For the text-containing cell, return its midpoint in (x, y) coordinate format. 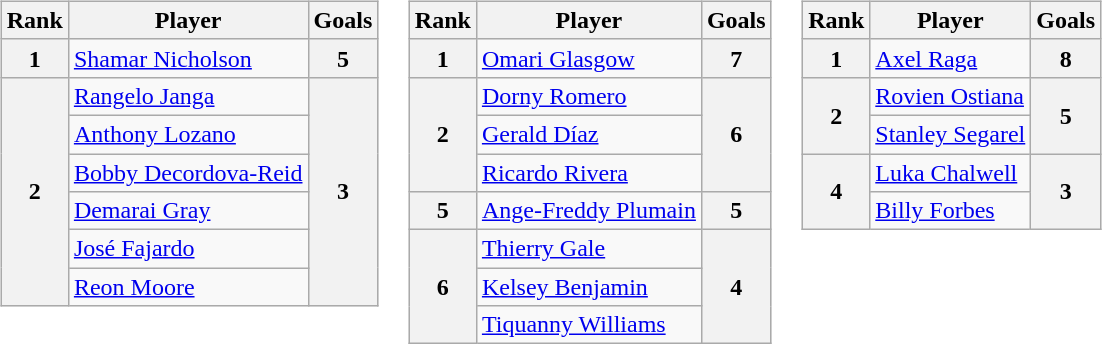
Axel Raga (950, 58)
Bobby Decordova-Reid (188, 173)
Rangelo Janga (188, 96)
Billy Forbes (950, 211)
Anthony Lozano (188, 134)
Tiquanny Williams (588, 325)
Rovien Ostiana (950, 96)
Omari Glasgow (588, 58)
Ricardo Rivera (588, 173)
7 (736, 58)
Dorny Romero (588, 96)
Stanley Segarel (950, 134)
Reon Moore (188, 287)
Gerald Díaz (588, 134)
Ange-Freddy Plumain (588, 211)
Kelsey Benjamin (588, 287)
8 (1066, 58)
Luka Chalwell (950, 173)
Thierry Gale (588, 249)
Shamar Nicholson (188, 58)
Demarai Gray (188, 211)
José Fajardo (188, 249)
